Return [x, y] of the center of cell containing provided text 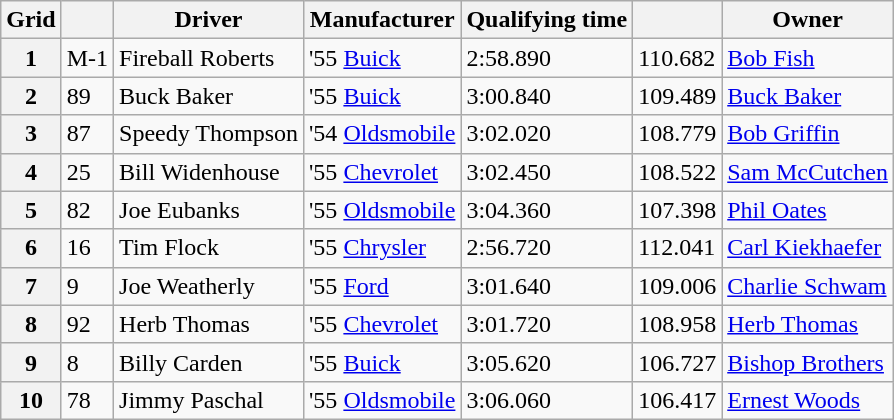
108.958 [678, 324]
78 [87, 400]
10 [31, 400]
Carl Kiekhaefer [808, 248]
109.006 [678, 286]
Driver [209, 20]
Qualifying time [547, 20]
Bob Fish [808, 58]
108.779 [678, 134]
5 [31, 210]
2 [31, 96]
106.417 [678, 400]
6 [31, 248]
Sam McCutchen [808, 172]
4 [31, 172]
Charlie Schwam [808, 286]
Phil Oates [808, 210]
107.398 [678, 210]
Grid [31, 20]
92 [87, 324]
3:06.060 [547, 400]
3:02.450 [547, 172]
3:04.360 [547, 210]
Billy Carden [209, 362]
Bill Widenhouse [209, 172]
3:02.020 [547, 134]
2:56.720 [547, 248]
Joe Weatherly [209, 286]
'55 Ford [382, 286]
16 [87, 248]
Manufacturer [382, 20]
110.682 [678, 58]
1 [31, 58]
Joe Eubanks [209, 210]
Speedy Thompson [209, 134]
89 [87, 96]
M-1 [87, 58]
Bishop Brothers [808, 362]
7 [31, 286]
25 [87, 172]
Tim Flock [209, 248]
Bob Griffin [808, 134]
Fireball Roberts [209, 58]
'55 Chrysler [382, 248]
Owner [808, 20]
82 [87, 210]
2:58.890 [547, 58]
112.041 [678, 248]
3:01.720 [547, 324]
108.522 [678, 172]
'54 Oldsmobile [382, 134]
109.489 [678, 96]
3:01.640 [547, 286]
Ernest Woods [808, 400]
3:00.840 [547, 96]
87 [87, 134]
Jimmy Paschal [209, 400]
3 [31, 134]
3:05.620 [547, 362]
106.727 [678, 362]
